Output the [X, Y] coordinate of the center of the cell containing the given text.  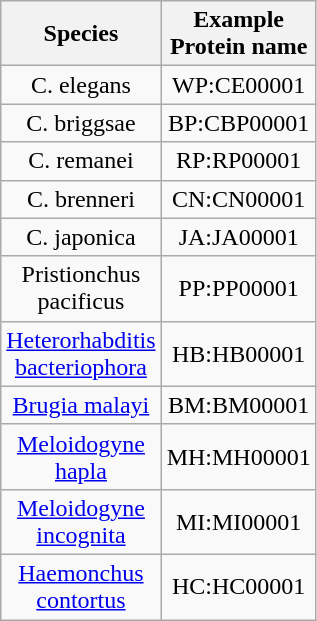
Brugia malayi [81, 405]
MI:MI00001 [238, 522]
JA:JA00001 [238, 237]
WP:CE00001 [238, 85]
RP:RP00001 [238, 161]
PP:PP00001 [238, 288]
MH:MH00001 [238, 456]
BP:CBP00001 [238, 123]
BM:BM00001 [238, 405]
Species [81, 34]
Meloidogyne hapla [81, 456]
C. elegans [81, 85]
C. brenneri [81, 199]
Example Protein name [238, 34]
HB:HB00001 [238, 354]
Heterorhabditis bacteriophora [81, 354]
Meloidogyne incognita [81, 522]
Pristionchus pacificus [81, 288]
HC:HC00001 [238, 586]
C. remanei [81, 161]
C. japonica [81, 237]
Haemonchus contortus [81, 586]
CN:CN00001 [238, 199]
C. briggsae [81, 123]
